Detect which cell encompasses the target text, then output its [X, Y] center coordinate. 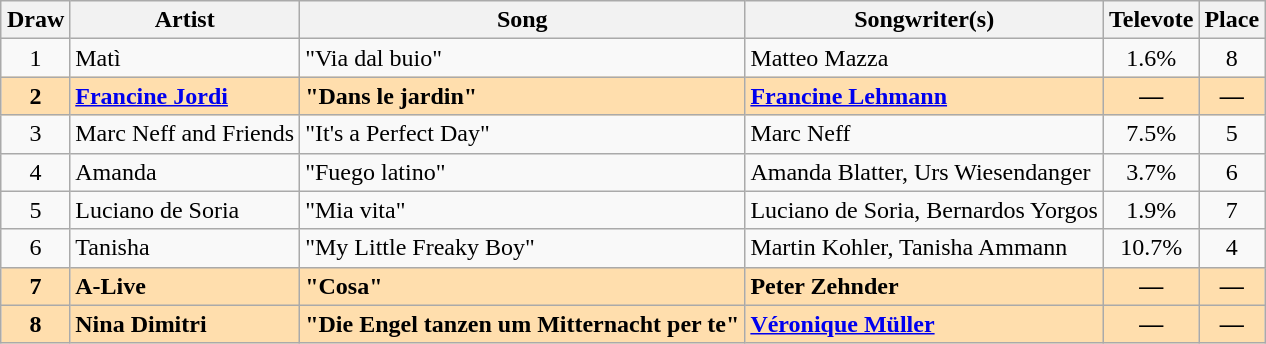
10.7% [1150, 248]
Song [522, 20]
Martin Kohler, Tanisha Ammann [924, 248]
1.9% [1150, 210]
1 [35, 58]
Peter Zehnder [924, 286]
Artist [185, 20]
Francine Lehmann [924, 96]
Televote [1150, 20]
A-Live [185, 286]
"Fuego latino" [522, 172]
Véronique Müller [924, 324]
Matteo Mazza [924, 58]
Tanisha [185, 248]
2 [35, 96]
Luciano de Soria [185, 210]
7.5% [1150, 134]
Nina Dimitri [185, 324]
3.7% [1150, 172]
Marc Neff and Friends [185, 134]
Francine Jordi [185, 96]
1.6% [1150, 58]
Place [1232, 20]
Matì [185, 58]
"Cosa" [522, 286]
"Die Engel tanzen um Mitternacht per te" [522, 324]
Songwriter(s) [924, 20]
Luciano de Soria, Bernardos Yorgos [924, 210]
Amanda Blatter, Urs Wiesendanger [924, 172]
"Via dal buio" [522, 58]
"It's a Perfect Day" [522, 134]
3 [35, 134]
Amanda [185, 172]
Draw [35, 20]
"Dans le jardin" [522, 96]
"My Little Freaky Boy" [522, 248]
Marc Neff [924, 134]
"Mia vita" [522, 210]
